For the text-containing cell, return its midpoint in [X, Y] coordinate format. 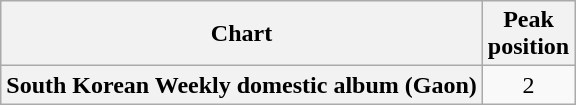
Chart [242, 34]
Peakposition [528, 34]
2 [528, 85]
South Korean Weekly domestic album (Gaon) [242, 85]
